Scan for the cell matching the given text and deliver its [x, y] coordinate at center. 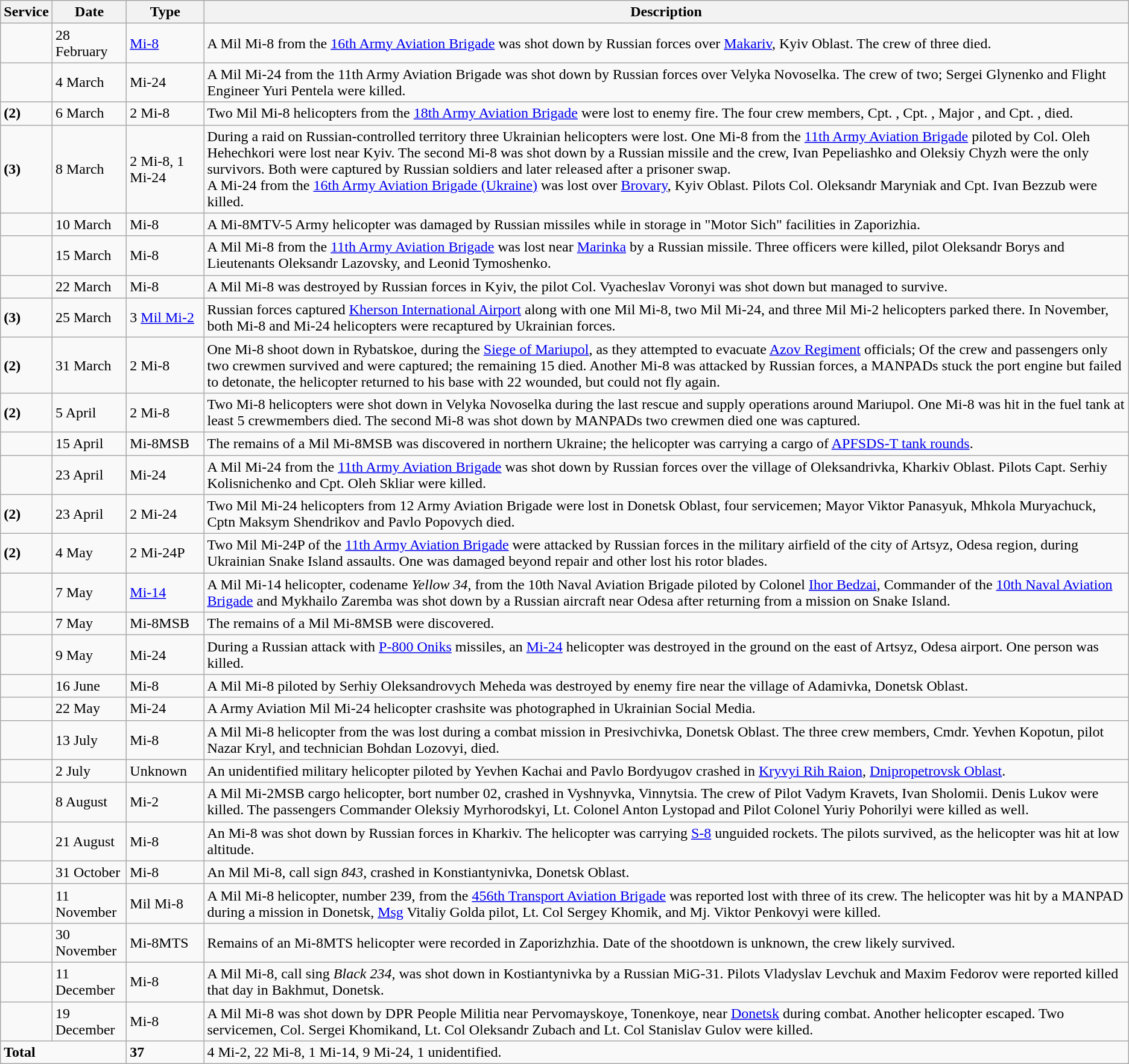
Description [666, 12]
Remains of an Mi-8MTS helicopter were recorded in Zaporizhzhia. Date of the shootdown is unknown, the crew likely survived. [666, 942]
The remains of a Mil Mi-8MSB were discovered. [666, 624]
2 July [89, 771]
Mi-2 [165, 802]
21 August [89, 841]
Two Mil Mi-8 helicopters from the 18th Army Aviation Brigade were lost to enemy fire. The four crew members, Cpt. , Cpt. , Major , and Cpt. , died. [666, 113]
22 March [89, 287]
2 Mi-8, 1 Mi-24 [165, 169]
15 April [89, 443]
19 December [89, 1021]
25 March [89, 317]
A Mil Mi-8 piloted by Serhiy Oleksandrovych Meheda was destroyed by enemy fire near the village of Adamivka, Donetsk Oblast. [666, 686]
37 [165, 1053]
Unknown [165, 771]
30 November [89, 942]
A Mil Mi-8 was destroyed by Russian forces in Kyiv, the pilot Col. Vyacheslav Voronyi was shot down but managed to survive. [666, 287]
Service [27, 12]
Date [89, 12]
A Mi-8MTV-5 Army helicopter was damaged by Russian missiles while in storage in "Motor Sich" facilities in Zaporizhia. [666, 224]
The remains of a Mil Mi-8MSB was discovered in northern Ukraine; the helicopter was carrying a cargo of APFSDS-T tank rounds. [666, 443]
11 November [89, 904]
A Army Aviation Mil Mi-24 helicopter crashsite was photographed in Ukrainian Social Media. [666, 709]
15 March [89, 256]
4 March [89, 82]
Total [64, 1053]
An Mil Mi-8, call sign 843, crashed in Konstiantynivka, Donetsk Oblast. [666, 872]
2 Mi-24P [165, 554]
Mi-8MTS [165, 942]
Type [165, 12]
22 May [89, 709]
4 May [89, 554]
3 Mil Mi-2 [165, 317]
Mi-14 [165, 592]
28 February [89, 43]
9 May [89, 655]
2 Mi-24 [165, 514]
A Mil Mi-8 from the 16th Army Aviation Brigade was shot down by Russian forces over Makariv, Kyiv Oblast. The crew of three died. [666, 43]
31 October [89, 872]
5 April [89, 413]
10 March [89, 224]
16 June [89, 686]
4 Mi-2, 22 Mi-8, 1 Mi-14, 9 Mi-24, 1 unidentified. [666, 1053]
31 March [89, 365]
An unidentified military helicopter piloted by Yevhen Kachai and Pavlo Bordyugov crashed in Kryvyi Rih Raion, Dnipropetrovsk Oblast. [666, 771]
8 August [89, 802]
6 March [89, 113]
11 December [89, 982]
13 July [89, 739]
Mil Mi-8 [165, 904]
8 March [89, 169]
